Output the [X, Y] coordinate of the center of the cell containing the given text.  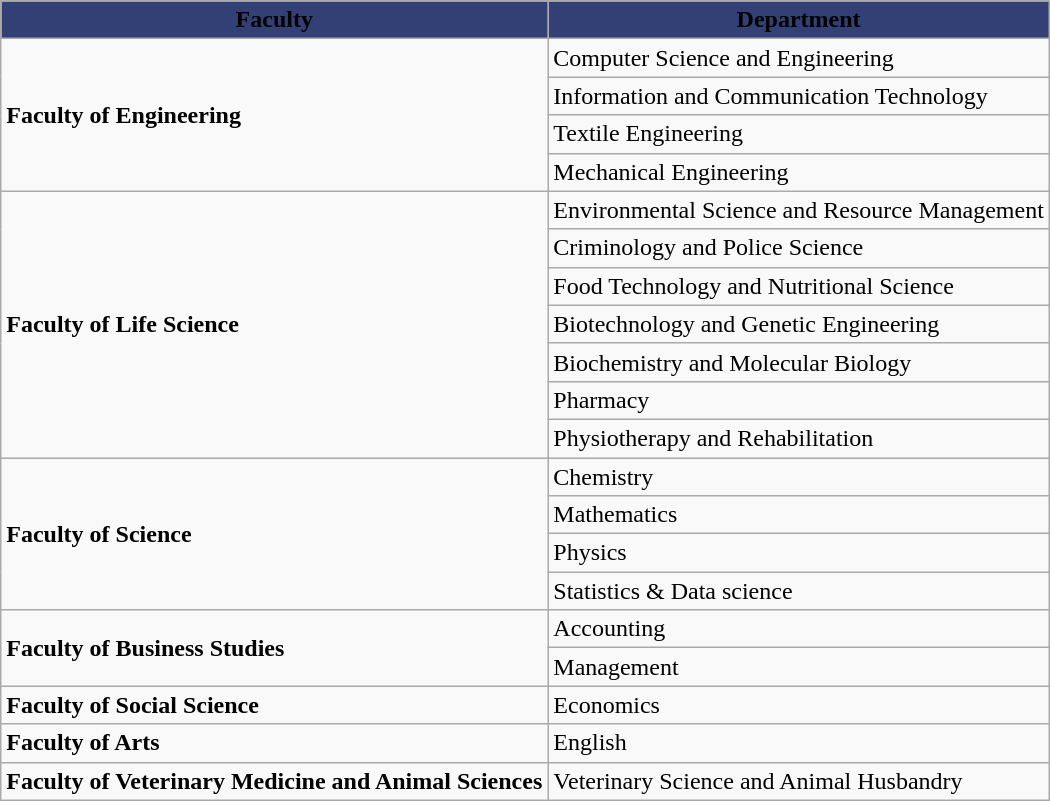
Chemistry [799, 477]
Biochemistry and Molecular Biology [799, 362]
English [799, 743]
Faculty of Life Science [274, 324]
Computer Science and Engineering [799, 58]
Faculty of Arts [274, 743]
Food Technology and Nutritional Science [799, 286]
Management [799, 667]
Mechanical Engineering [799, 172]
Textile Engineering [799, 134]
Accounting [799, 629]
Economics [799, 705]
Information and Communication Technology [799, 96]
Faculty of Social Science [274, 705]
Faculty of Business Studies [274, 648]
Environmental Science and Resource Management [799, 210]
Biotechnology and Genetic Engineering [799, 324]
Physics [799, 553]
Faculty of Veterinary Medicine and Animal Sciences [274, 781]
Physiotherapy and Rehabilitation [799, 438]
Statistics & Data science [799, 591]
Criminology and Police Science [799, 248]
Veterinary Science and Animal Husbandry [799, 781]
Faculty [274, 20]
Faculty of Engineering [274, 115]
Department [799, 20]
Faculty of Science [274, 534]
Pharmacy [799, 400]
Mathematics [799, 515]
